Search for the cell housing the specified text and yield its (x, y) center coordinate. 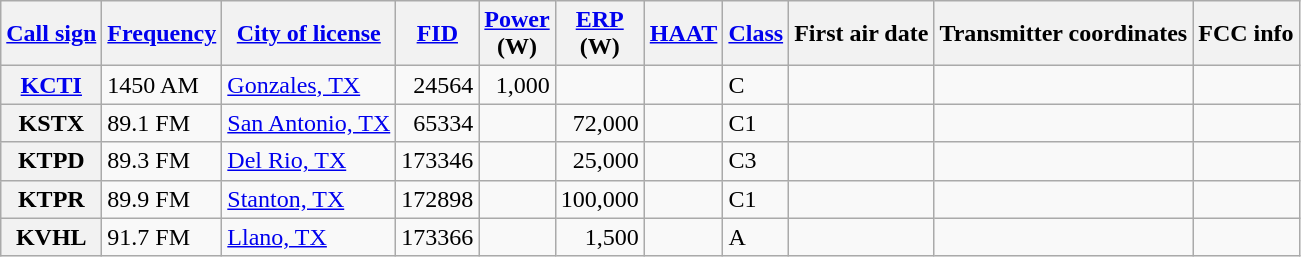
1450 AM (162, 85)
A (756, 237)
89.9 FM (162, 199)
65334 (438, 123)
Power(W) (517, 34)
Call sign (52, 34)
C3 (756, 161)
72,000 (600, 123)
FID (438, 34)
KTPD (52, 161)
San Antonio, TX (309, 123)
HAAT (684, 34)
C (756, 85)
FCC info (1246, 34)
Gonzales, TX (309, 85)
Transmitter coordinates (1064, 34)
Class (756, 34)
Llano, TX (309, 237)
24564 (438, 85)
City of license (309, 34)
25,000 (600, 161)
KSTX (52, 123)
KVHL (52, 237)
KTPR (52, 199)
1,000 (517, 85)
173346 (438, 161)
91.7 FM (162, 237)
Del Rio, TX (309, 161)
172898 (438, 199)
89.1 FM (162, 123)
89.3 FM (162, 161)
Stanton, TX (309, 199)
100,000 (600, 199)
KCTI (52, 85)
1,500 (600, 237)
First air date (862, 34)
ERP(W) (600, 34)
Frequency (162, 34)
173366 (438, 237)
